Determine the (X, Y) coordinate at the center of the cell enclosing the given text.  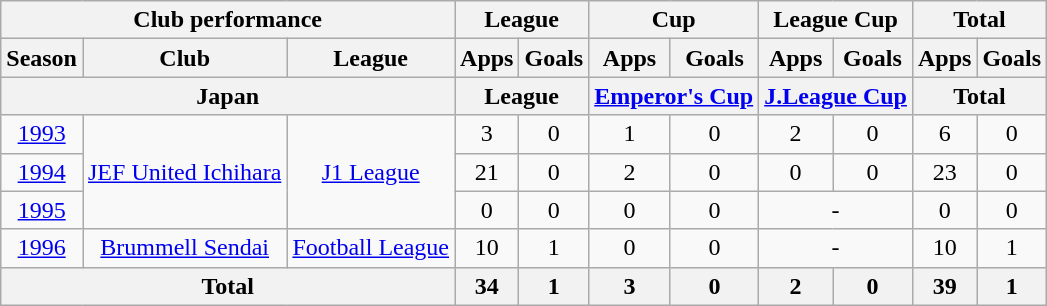
Brummell Sendai (184, 248)
JEF United Ichihara (184, 172)
Emperor's Cup (674, 96)
Club (184, 58)
39 (944, 286)
6 (944, 134)
1994 (42, 172)
Season (42, 58)
23 (944, 172)
Cup (674, 20)
34 (487, 286)
1995 (42, 210)
Football League (371, 248)
League Cup (836, 20)
21 (487, 172)
1993 (42, 134)
J.League Cup (836, 96)
Japan (228, 96)
J1 League (371, 172)
1996 (42, 248)
Club performance (228, 20)
